From the cell containing the given text, extract its center point as (x, y) coordinate. 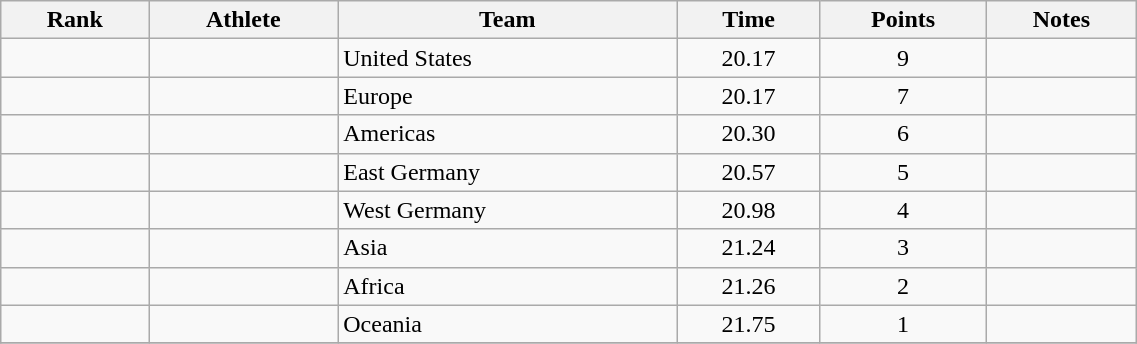
United States (508, 58)
6 (903, 134)
1 (903, 324)
20.30 (748, 134)
Points (903, 20)
Africa (508, 286)
3 (903, 248)
Notes (1062, 20)
20.57 (748, 172)
5 (903, 172)
Asia (508, 248)
21.75 (748, 324)
Athlete (244, 20)
West Germany (508, 210)
Oceania (508, 324)
Americas (508, 134)
Europe (508, 96)
Team (508, 20)
2 (903, 286)
21.24 (748, 248)
Time (748, 20)
Rank (75, 20)
East Germany (508, 172)
7 (903, 96)
9 (903, 58)
20.98 (748, 210)
4 (903, 210)
21.26 (748, 286)
